Identify which cell holds the provided text, then report its [X, Y] central coordinate. 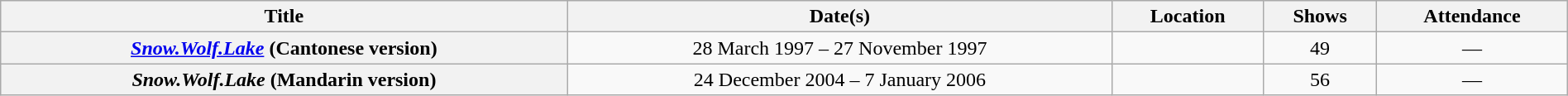
24 December 2004 – 7 January 2006 [840, 79]
Title [284, 17]
49 [1320, 48]
Snow.Wolf.Lake (Cantonese version) [284, 48]
Shows [1320, 17]
Snow.Wolf.Lake (Mandarin version) [284, 79]
56 [1320, 79]
28 March 1997 – 27 November 1997 [840, 48]
Attendance [1472, 17]
Location [1188, 17]
Date(s) [840, 17]
